Return [x, y] of the center of cell containing provided text 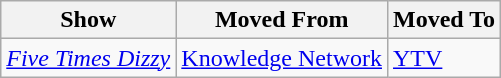
Five Times Dizzy [88, 58]
Moved To [444, 20]
Knowledge Network [282, 58]
YTV [444, 58]
Moved From [282, 20]
Show [88, 20]
